Detect which cell encompasses the target text, then output its [x, y] center coordinate. 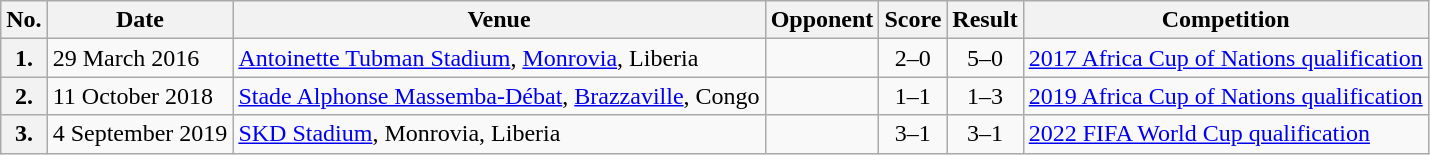
2. [24, 96]
2019 Africa Cup of Nations qualification [1226, 96]
Stade Alphonse Massemba-Débat, Brazzaville, Congo [499, 96]
11 October 2018 [140, 96]
Competition [1226, 20]
Opponent [822, 20]
1–3 [985, 96]
SKD Stadium, Monrovia, Liberia [499, 134]
1. [24, 58]
5–0 [985, 58]
Antoinette Tubman Stadium, Monrovia, Liberia [499, 58]
4 September 2019 [140, 134]
2–0 [913, 58]
2022 FIFA World Cup qualification [1226, 134]
Score [913, 20]
Result [985, 20]
29 March 2016 [140, 58]
2017 Africa Cup of Nations qualification [1226, 58]
Date [140, 20]
3. [24, 134]
Venue [499, 20]
No. [24, 20]
1–1 [913, 96]
